Return (x, y) of the center of cell containing provided text 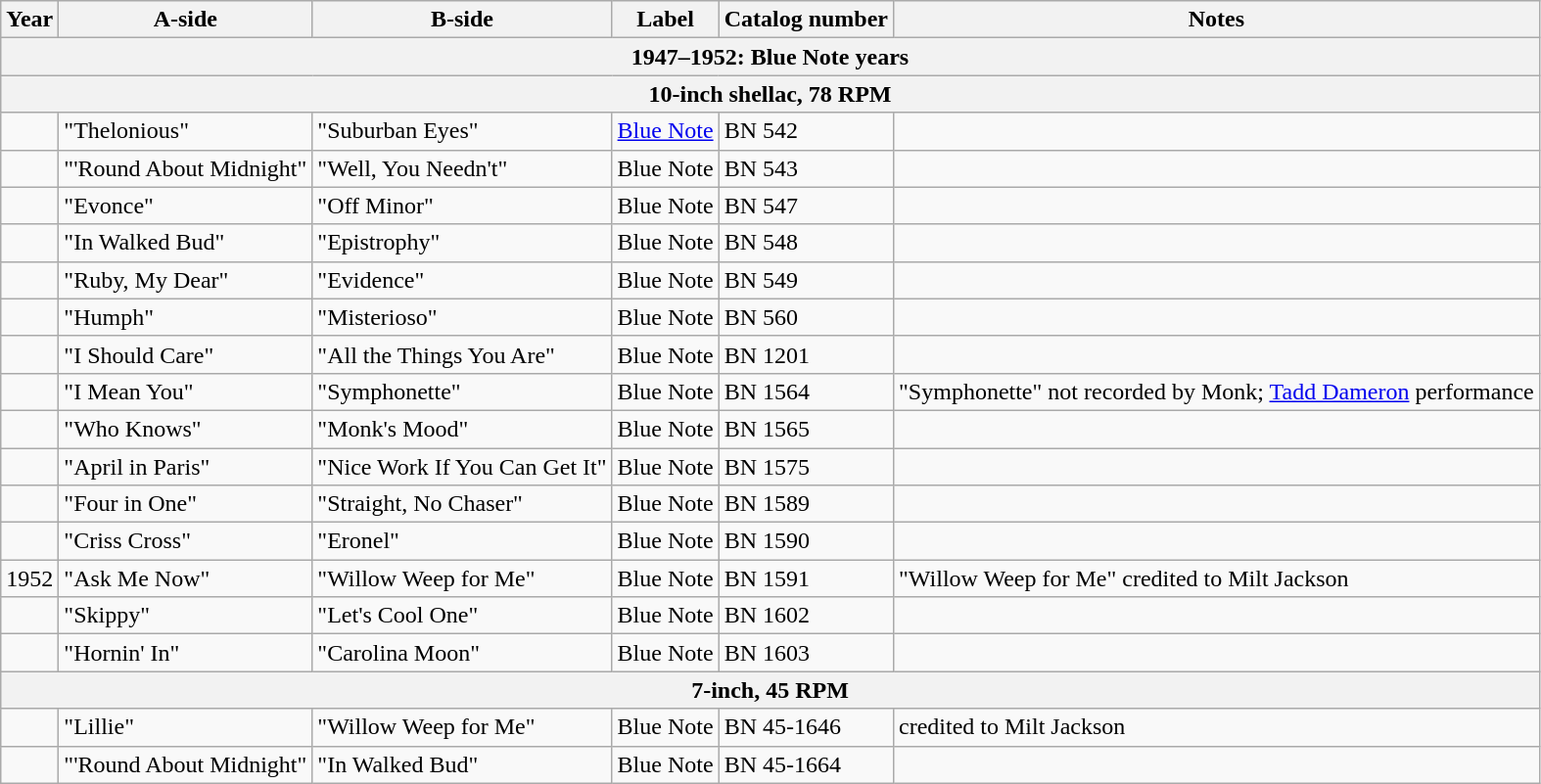
credited to Milt Jackson (1217, 727)
B-side (462, 20)
"Hornin' In" (186, 653)
Year (29, 20)
BN 549 (806, 280)
Label (666, 20)
BN 45-1646 (806, 727)
BN 543 (806, 168)
"Skippy" (186, 616)
"Carolina Moon" (462, 653)
A-side (186, 20)
BN 542 (806, 131)
"Let's Cool One" (462, 616)
Catalog number (806, 20)
"Suburban Eyes" (462, 131)
BN 1564 (806, 392)
10-inch shellac, 78 RPM (770, 94)
"Ask Me Now" (186, 578)
"I Mean You" (186, 392)
BN 1590 (806, 541)
BN 547 (806, 206)
"Eronel" (462, 541)
"Evonce" (186, 206)
"Criss Cross" (186, 541)
"Four in One" (186, 504)
"Ruby, My Dear" (186, 280)
"Off Minor" (462, 206)
BN 45-1664 (806, 764)
"All the Things You Are" (462, 354)
"Lillie" (186, 727)
"Nice Work If You Can Get It" (462, 467)
BN 1201 (806, 354)
"Well, You Needn't" (462, 168)
Notes (1217, 20)
BN 1575 (806, 467)
"Misterioso" (462, 317)
"Straight, No Chaser" (462, 504)
"Humph" (186, 317)
BN 560 (806, 317)
"Epistrophy" (462, 243)
"Thelonious" (186, 131)
BN 1602 (806, 616)
1947–1952: Blue Note years (770, 57)
"Symphonette" not recorded by Monk; Tadd Dameron performance (1217, 392)
BN 548 (806, 243)
1952 (29, 578)
BN 1591 (806, 578)
BN 1565 (806, 429)
BN 1603 (806, 653)
"Willow Weep for Me" credited to Milt Jackson (1217, 578)
"Evidence" (462, 280)
BN 1589 (806, 504)
"Who Knows" (186, 429)
7-inch, 45 RPM (770, 690)
"Symphonette" (462, 392)
"I Should Care" (186, 354)
"Monk's Mood" (462, 429)
"April in Paris" (186, 467)
